From the cell containing the given text, extract its center point as (X, Y) coordinate. 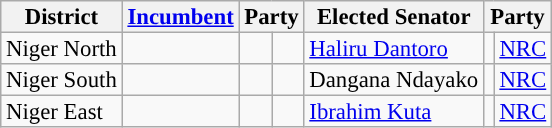
Ibrahim Kuta (394, 112)
Niger South (62, 80)
Dangana Ndayako (394, 80)
Elected Senator (394, 17)
Niger East (62, 112)
Incumbent (180, 17)
Niger North (62, 49)
Haliru Dantoro (394, 49)
District (62, 17)
